Return the (x, y) coordinate for the center point of the cell that contains the specified text.  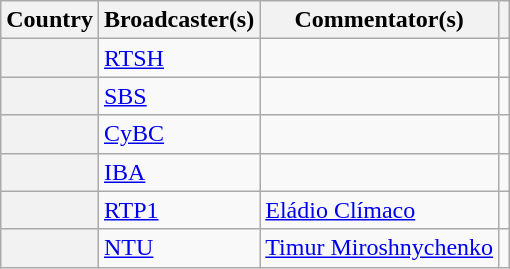
RTP1 (178, 210)
NTU (178, 248)
IBA (178, 172)
SBS (178, 96)
CyBC (178, 134)
RTSH (178, 58)
Timur Miroshnychenko (380, 248)
Country (50, 20)
Eládio Clímaco (380, 210)
Broadcaster(s) (178, 20)
Commentator(s) (380, 20)
